Scan for the cell matching the given text and deliver its (X, Y) coordinate at center. 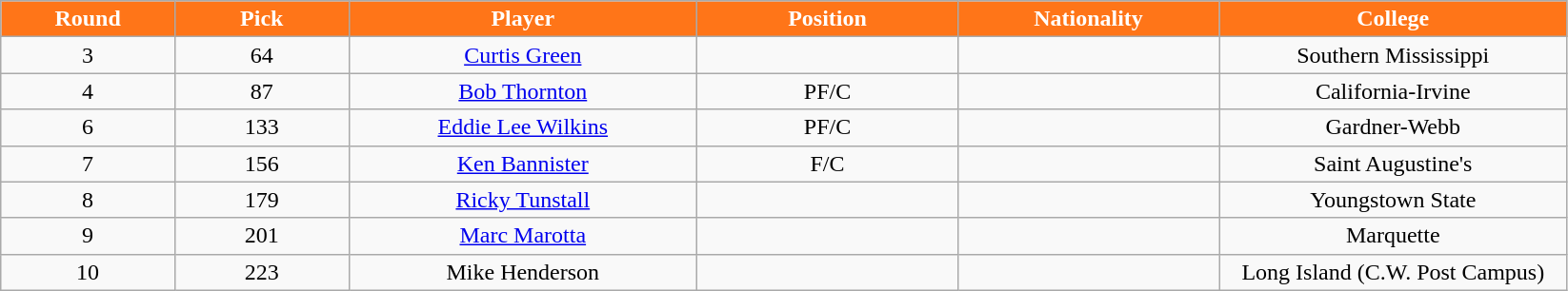
College (1393, 19)
4 (88, 91)
Ken Bannister (522, 164)
179 (261, 200)
10 (88, 272)
Marc Marotta (522, 236)
Long Island (C.W. Post Campus) (1393, 272)
Marquette (1393, 236)
Position (827, 19)
Round (88, 19)
87 (261, 91)
Pick (261, 19)
156 (261, 164)
6 (88, 127)
223 (261, 272)
201 (261, 236)
9 (88, 236)
7 (88, 164)
Southern Mississippi (1393, 55)
Saint Augustine's (1393, 164)
3 (88, 55)
Player (522, 19)
Bob Thornton (522, 91)
Curtis Green (522, 55)
Youngstown State (1393, 200)
8 (88, 200)
Ricky Tunstall (522, 200)
Nationality (1089, 19)
64 (261, 55)
F/C (827, 164)
Mike Henderson (522, 272)
133 (261, 127)
Eddie Lee Wilkins (522, 127)
California-Irvine (1393, 91)
Gardner-Webb (1393, 127)
